For the text-containing cell, return its midpoint in [X, Y] coordinate format. 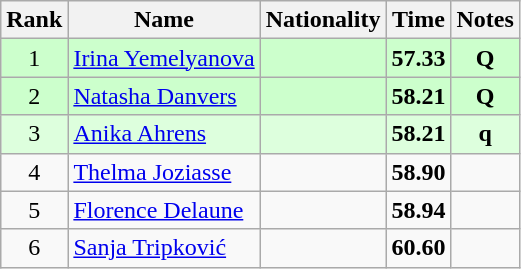
1 [34, 58]
q [485, 134]
Notes [485, 20]
Sanja Tripković [164, 248]
Anika Ahrens [164, 134]
Florence Delaune [164, 210]
2 [34, 96]
58.94 [418, 210]
6 [34, 248]
58.90 [418, 172]
Rank [34, 20]
Natasha Danvers [164, 96]
5 [34, 210]
60.60 [418, 248]
Irina Yemelyanova [164, 58]
3 [34, 134]
57.33 [418, 58]
Nationality [323, 20]
Thelma Joziasse [164, 172]
Time [418, 20]
4 [34, 172]
Name [164, 20]
